Search for the cell housing the specified text and yield its [x, y] center coordinate. 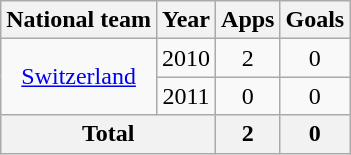
Switzerland [79, 77]
Goals [315, 20]
National team [79, 20]
Year [186, 20]
2010 [186, 58]
Apps [248, 20]
2011 [186, 96]
Total [108, 134]
